Scan for the cell matching the given text and deliver its [x, y] coordinate at center. 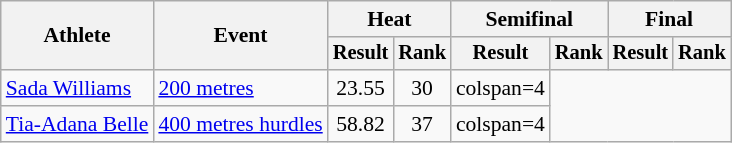
Heat [390, 19]
Event [240, 36]
37 [422, 124]
200 metres [240, 88]
400 metres hurdles [240, 124]
Final [670, 19]
Semifinal [530, 19]
Sada Williams [78, 88]
30 [422, 88]
23.55 [361, 88]
Tia-Adana Belle [78, 124]
Athlete [78, 36]
58.82 [361, 124]
